Determine the (X, Y) coordinate at the center of the cell enclosing the given text.  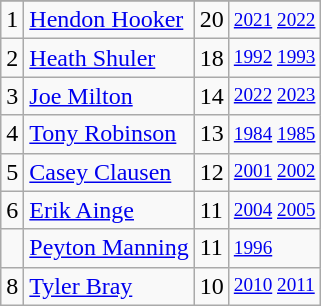
Erik Ainge (109, 210)
10 (212, 286)
2004 2005 (274, 210)
5 (12, 172)
Tony Robinson (109, 134)
Tyler Bray (109, 286)
2010 2011 (274, 286)
6 (12, 210)
3 (12, 96)
1 (12, 20)
1984 1985 (274, 134)
8 (12, 286)
12 (212, 172)
18 (212, 58)
Heath Shuler (109, 58)
1992 1993 (274, 58)
20 (212, 20)
Casey Clausen (109, 172)
13 (212, 134)
1996 (274, 248)
2022 2023 (274, 96)
2001 2002 (274, 172)
2 (12, 58)
14 (212, 96)
Joe Milton (109, 96)
2021 2022 (274, 20)
Hendon Hooker (109, 20)
4 (12, 134)
Peyton Manning (109, 248)
